Return (X, Y) of the center of cell containing provided text 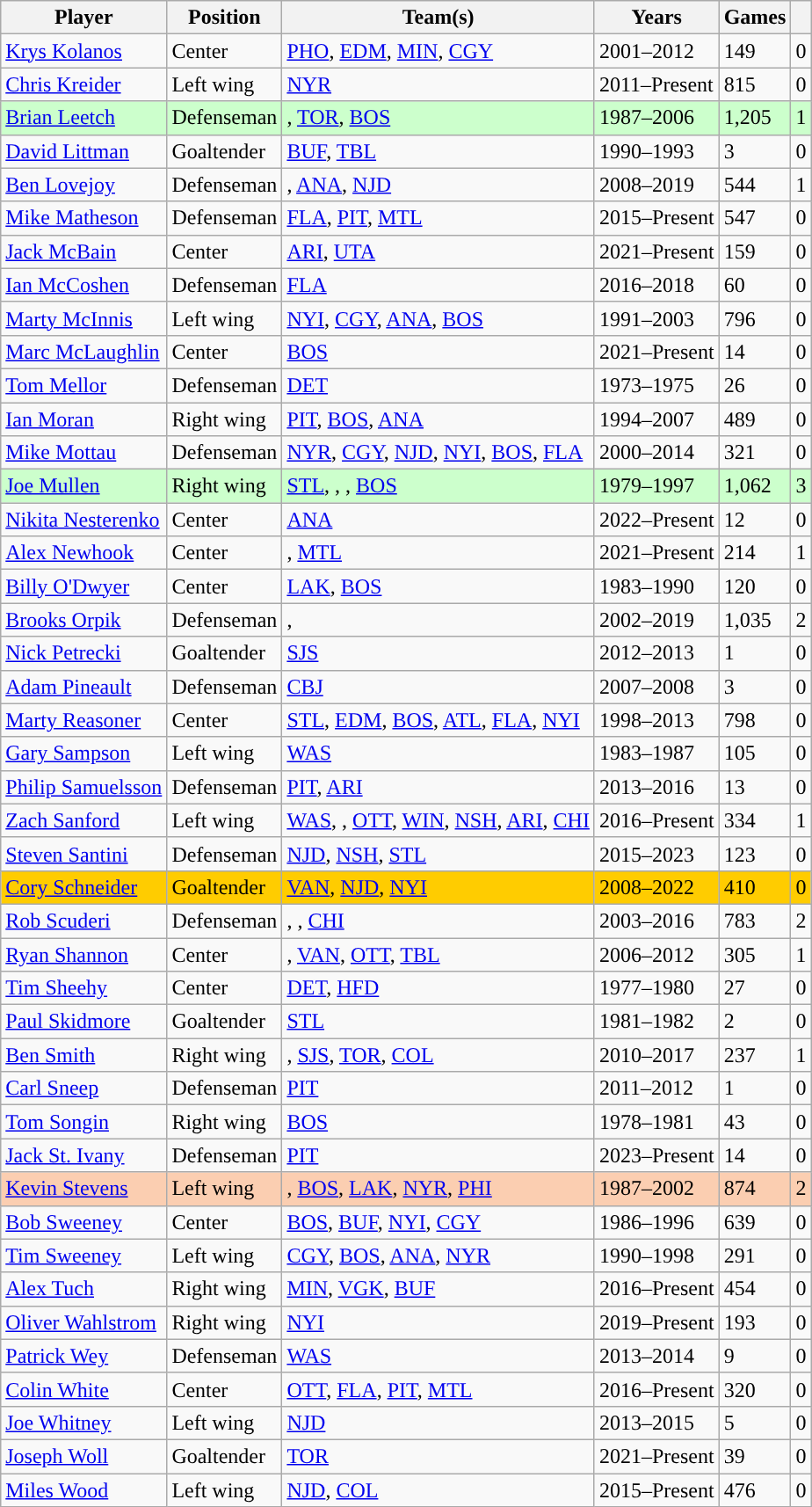
2011–Present (656, 84)
OTT, FLA, PIT, MTL (439, 1389)
27 (755, 988)
David Littman (84, 151)
237 (755, 1055)
Chris Kreider (84, 84)
Player (84, 18)
NJD, COL (439, 1490)
193 (755, 1322)
CGY, BOS, ANA, NYR (439, 1256)
Colin White (84, 1389)
CBJ (439, 687)
Miles Wood (84, 1490)
DET (439, 385)
120 (755, 586)
1,035 (755, 620)
NYI, CGY, ANA, BOS (439, 318)
2006–2012 (656, 954)
1994–2007 (656, 419)
Steven Santini (84, 854)
Alex Tuch (84, 1289)
Brooks Orpik (84, 620)
Philip Samuelsson (84, 787)
5 (755, 1423)
2013–2015 (656, 1423)
2015–2023 (656, 854)
2001–2012 (656, 51)
2013–2014 (656, 1356)
VAN, NJD, NYI (439, 887)
320 (755, 1389)
1973–1975 (656, 385)
1998–2013 (656, 720)
Adam Pineault (84, 687)
2022–Present (656, 520)
1987–2002 (656, 1189)
ARI, UTA (439, 251)
, (439, 620)
Ian Moran (84, 419)
149 (755, 51)
, SJS, TOR, COL (439, 1055)
2003–2016 (656, 921)
796 (755, 318)
DET, HFD (439, 988)
Years (656, 18)
159 (755, 251)
1990–1998 (656, 1256)
1981–1982 (656, 1022)
2010–2017 (656, 1055)
410 (755, 887)
798 (755, 720)
Rob Scuderi (84, 921)
BOS, BUF, NYI, CGY (439, 1222)
ANA (439, 520)
Position (225, 18)
STL (439, 1022)
39 (755, 1456)
FLA (439, 285)
547 (755, 218)
815 (755, 84)
PIT, ARI (439, 787)
334 (755, 820)
13 (755, 787)
Gary Sampson (84, 753)
Ben Smith (84, 1055)
TOR (439, 1456)
Krys Kolanos (84, 51)
Brian Leetch (84, 118)
1990–1993 (656, 151)
Ryan Shannon (84, 954)
2007–2008 (656, 687)
WAS, , OTT, WIN, NSH, ARI, CHI (439, 820)
2023–Present (656, 1155)
60 (755, 285)
Joe Whitney (84, 1423)
43 (755, 1122)
2012–2013 (656, 653)
STL, EDM, BOS, ATL, FLA, NYI (439, 720)
2013–2016 (656, 787)
305 (755, 954)
489 (755, 419)
Joseph Woll (84, 1456)
PHO, EDM, MIN, CGY (439, 51)
Nick Petrecki (84, 653)
Bob Sweeney (84, 1222)
Ben Lovejoy (84, 185)
1983–1987 (656, 753)
Tom Songin (84, 1122)
Zach Sanford (84, 820)
2019–Present (656, 1322)
291 (755, 1256)
Nikita Nesterenko (84, 520)
1987–2006 (656, 118)
BUF, TBL (439, 151)
639 (755, 1222)
Carl Sneep (84, 1088)
STL, , , BOS (439, 486)
SJS (439, 653)
Team(s) (439, 18)
2008–2022 (656, 887)
, BOS, LAK, NYR, PHI (439, 1189)
783 (755, 921)
1,205 (755, 118)
1979–1997 (656, 486)
105 (755, 753)
Jack McBain (84, 251)
Alex Newhook (84, 553)
Tom Mellor (84, 385)
, TOR, BOS (439, 118)
NJD (439, 1423)
544 (755, 185)
Marc McLaughlin (84, 352)
, , CHI (439, 921)
Tim Sheehy (84, 988)
Marty McInnis (84, 318)
2002–2019 (656, 620)
26 (755, 385)
NJD, NSH, STL (439, 854)
Tim Sweeney (84, 1256)
FLA, PIT, MTL (439, 218)
1986–1996 (656, 1222)
9 (755, 1356)
PIT, BOS, ANA (439, 419)
874 (755, 1189)
Oliver Wahlstrom (84, 1322)
123 (755, 854)
12 (755, 520)
1977–1980 (656, 988)
1978–1981 (656, 1122)
Cory Schneider (84, 887)
2011–2012 (656, 1088)
1983–1990 (656, 586)
2008–2019 (656, 185)
Jack St. Ivany (84, 1155)
1,062 (755, 486)
2016–2018 (656, 285)
NYR, CGY, NJD, NYI, BOS, FLA (439, 453)
NYI (439, 1322)
Billy O'Dwyer (84, 586)
Joe Mullen (84, 486)
321 (755, 453)
Ian McCoshen (84, 285)
Kevin Stevens (84, 1189)
Mike Mottau (84, 453)
, VAN, OTT, TBL (439, 954)
, ANA, NJD (439, 185)
LAK, BOS (439, 586)
Mike Matheson (84, 218)
454 (755, 1289)
1991–2003 (656, 318)
214 (755, 553)
, MTL (439, 553)
Marty Reasoner (84, 720)
NYR (439, 84)
476 (755, 1490)
Paul Skidmore (84, 1022)
Games (755, 18)
MIN, VGK, BUF (439, 1289)
2000–2014 (656, 453)
Patrick Wey (84, 1356)
